Locate the cell with the specified text and output its [x, y] center coordinate. 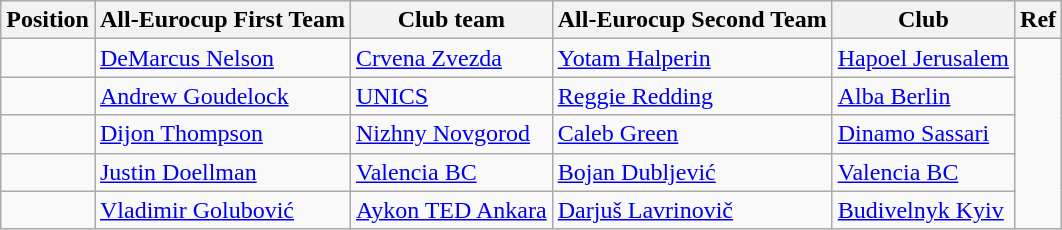
All-Eurocup Second Team [692, 20]
Darjuš Lavrinovič [692, 210]
Position [48, 20]
Ref [1038, 20]
Reggie Redding [692, 96]
Nizhny Novgorod [451, 134]
All-Eurocup First Team [222, 20]
Caleb Green [692, 134]
Yotam Halperin [692, 58]
Budivelnyk Kyiv [923, 210]
Club team [451, 20]
Andrew Goudelock [222, 96]
UNICS [451, 96]
Justin Doellman [222, 172]
Dinamo Sassari [923, 134]
Club [923, 20]
Vladimir Golubović [222, 210]
Crvena Zvezda [451, 58]
Aykon TED Ankara [451, 210]
Hapoel Jerusalem [923, 58]
Alba Berlin [923, 96]
DeMarcus Nelson [222, 58]
Dijon Thompson [222, 134]
Bojan Dubljević [692, 172]
